Detect which cell encompasses the target text, then output its [X, Y] center coordinate. 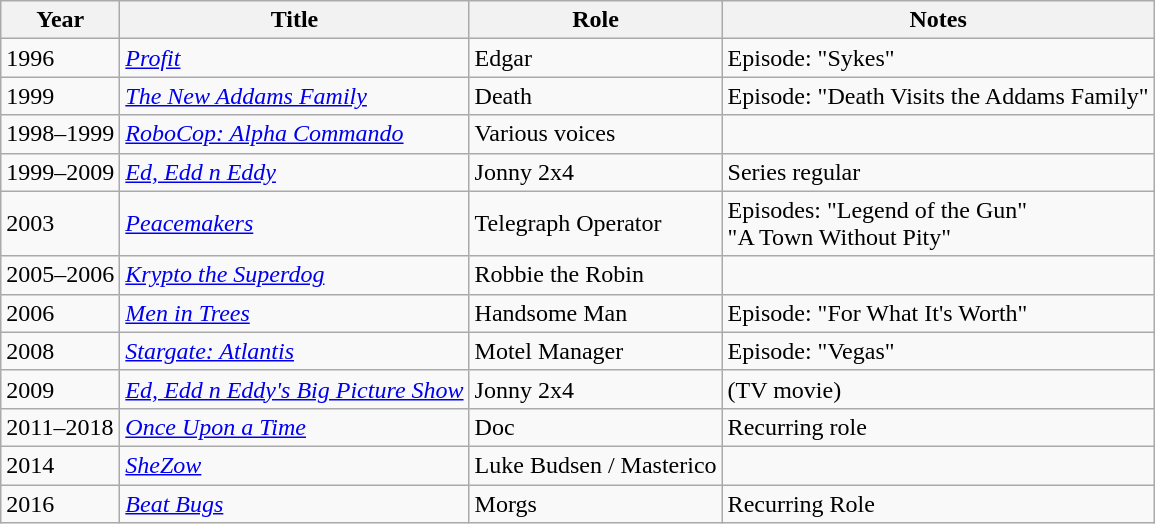
Luke Budsen / Masterico [596, 465]
Doc [596, 427]
Morgs [596, 503]
Ed, Edd n Eddy's Big Picture Show [294, 389]
Series regular [938, 172]
2005–2006 [60, 275]
SheZow [294, 465]
Recurring role [938, 427]
Krypto the Superdog [294, 275]
Men in Trees [294, 313]
Episode: "Death Visits the Addams Family" [938, 96]
1999–2009 [60, 172]
1998–1999 [60, 134]
Episodes: "Legend of the Gun""A Town Without Pity" [938, 224]
Once Upon a Time [294, 427]
2003 [60, 224]
2006 [60, 313]
2009 [60, 389]
Motel Manager [596, 351]
(TV movie) [938, 389]
Notes [938, 20]
Handsome Man [596, 313]
2014 [60, 465]
Telegraph Operator [596, 224]
Peacemakers [294, 224]
Recurring Role [938, 503]
Ed, Edd n Eddy [294, 172]
Edgar [596, 58]
Robbie the Robin [596, 275]
1999 [60, 96]
Various voices [596, 134]
2011–2018 [60, 427]
2016 [60, 503]
Year [60, 20]
1996 [60, 58]
Stargate: Atlantis [294, 351]
2008 [60, 351]
Beat Bugs [294, 503]
Title [294, 20]
RoboCop: Alpha Commando [294, 134]
Episode: "Vegas" [938, 351]
The New Addams Family [294, 96]
Episode: "For What It's Worth" [938, 313]
Profit [294, 58]
Death [596, 96]
Role [596, 20]
Episode: "Sykes" [938, 58]
